Detect which cell encompasses the target text, then output its (X, Y) center coordinate. 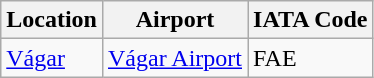
Airport (174, 20)
IATA Code (311, 20)
FAE (311, 58)
Vágar Airport (174, 58)
Location (52, 20)
Vágar (52, 58)
